Scan for the cell matching the given text and deliver its (X, Y) coordinate at center. 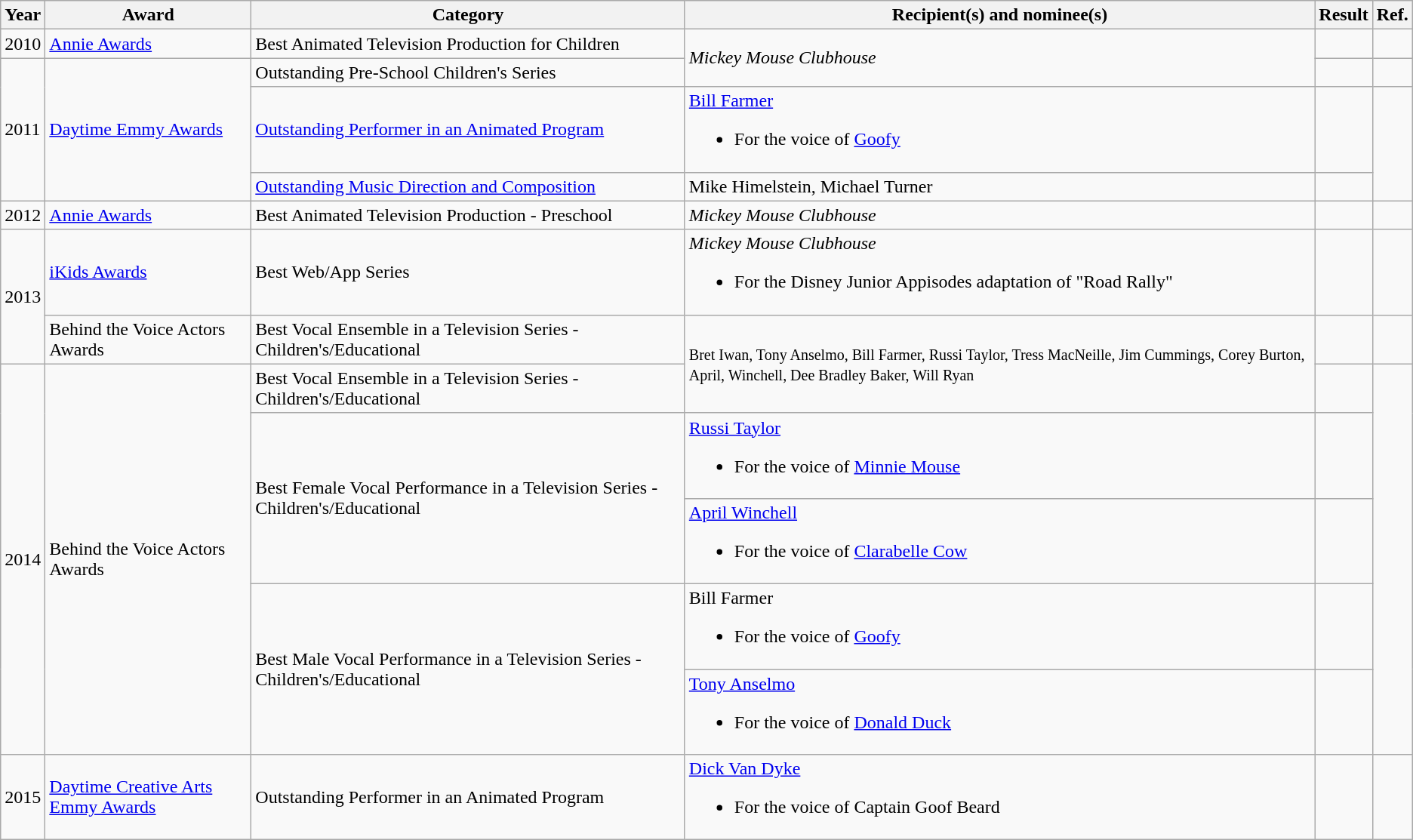
April WinchellFor the voice of Clarabelle Cow (999, 540)
2013 (23, 297)
Recipient(s) and nominee(s) (999, 15)
Daytime Emmy Awards (148, 130)
Best Male Vocal Performance in a Television Series - Children's/Educational (468, 669)
Russi TaylorFor the voice of Minnie Mouse (999, 456)
Year (23, 15)
Best Female Vocal Performance in a Television Series - Children's/Educational (468, 498)
Bret Iwan, Tony Anselmo, Bill Farmer, Russi Taylor, Tress MacNeille, Jim Cummings, Corey Burton, April, Winchell, Dee Bradley Baker, Will Ryan (999, 364)
Award (148, 15)
2010 (23, 44)
Dick Van DykeFor the voice of Captain Goof Beard (999, 797)
2011 (23, 130)
Best Animated Television Production - Preschool (468, 215)
Result (1344, 15)
Category (468, 15)
iKids Awards (148, 272)
Mickey Mouse ClubhouseFor the Disney Junior Appisodes adaptation of "Road Rally" (999, 272)
Outstanding Music Direction and Composition (468, 186)
Ref. (1392, 15)
Outstanding Pre-School Children's Series (468, 72)
Tony AnselmoFor the voice of Donald Duck (999, 711)
Best Animated Television Production for Children (468, 44)
2012 (23, 215)
2015 (23, 797)
Best Web/App Series (468, 272)
2014 (23, 558)
Daytime Creative Arts Emmy Awards (148, 797)
Mike Himelstein, Michael Turner (999, 186)
